Capture the cell that displays the provided text and extract its [x, y] central coordinate. 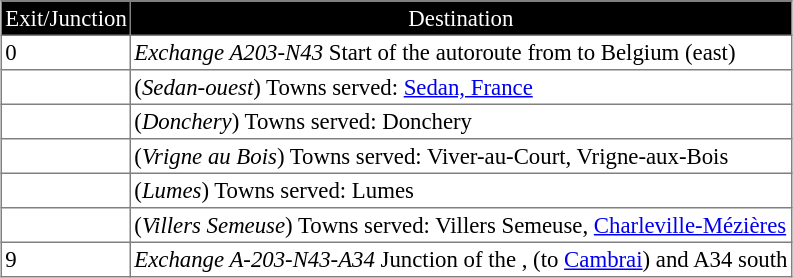
9 [66, 259]
Exchange A-203-N43-A34 Junction of the , (to Cambrai) and A34 south [462, 259]
0 [66, 52]
(Donchery) Towns served: Donchery [462, 121]
(Vrigne au Bois) Towns served: Viver-au-Court, Vrigne-aux-Bois [462, 156]
Destination [462, 18]
Exchange A203-N43 Start of the autoroute from to Belgium (east) [462, 52]
Exit/Junction [66, 18]
(Lumes) Towns served: Lumes [462, 190]
(Sedan-ouest) Towns served: Sedan, France [462, 87]
(Villers Semeuse) Towns served: Villers Semeuse, Charleville-Mézières [462, 225]
